Locate the cell with the specified text and output its (x, y) center coordinate. 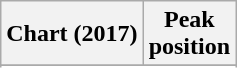
Chart (2017) (72, 34)
Peakposition (189, 34)
